Search for the cell housing the specified text and yield its [X, Y] center coordinate. 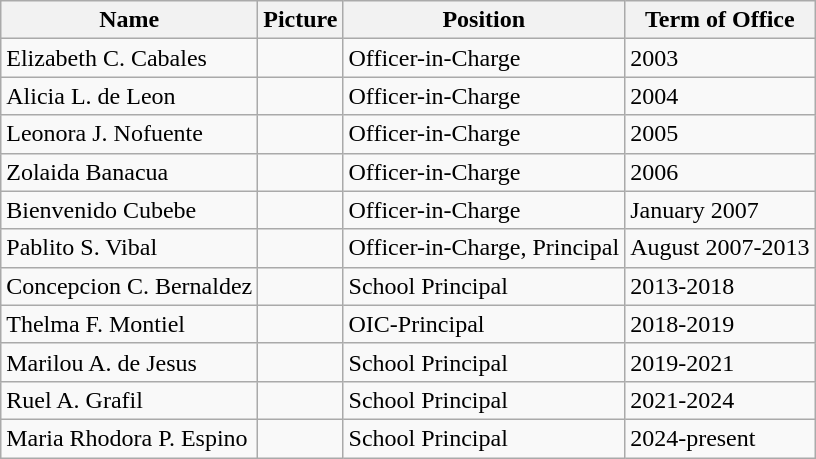
Zolaida Banacua [130, 172]
Alicia L. de Leon [130, 96]
2013-2018 [720, 286]
January 2007 [720, 210]
2005 [720, 134]
Bienvenido Cubebe [130, 210]
2021-2024 [720, 400]
2006 [720, 172]
2018-2019 [720, 324]
OIC-Principal [484, 324]
Elizabeth C. Cabales [130, 58]
Maria Rhodora P. Espino [130, 438]
Marilou A. de Jesus [130, 362]
Concepcion C. Bernaldez [130, 286]
Name [130, 20]
2019-2021 [720, 362]
Pablito S. Vibal [130, 248]
Ruel A. Grafil [130, 400]
August 2007-2013 [720, 248]
2003 [720, 58]
Thelma F. Montiel [130, 324]
Leonora J. Nofuente [130, 134]
Picture [300, 20]
2024-present [720, 438]
Term of Office [720, 20]
Officer-in-Charge, Principal [484, 248]
2004 [720, 96]
Position [484, 20]
